Find where the given text appears and provide that cell's center as [x, y] coordinate. 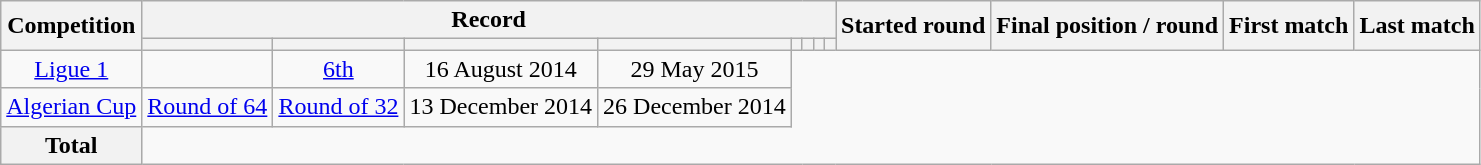
Ligue 1 [72, 69]
Algerian Cup [72, 107]
Started round [914, 26]
Competition [72, 26]
Round of 32 [338, 107]
6th [338, 69]
26 December 2014 [695, 107]
29 May 2015 [695, 69]
Round of 64 [208, 107]
Total [72, 145]
First match [1289, 26]
13 December 2014 [501, 107]
Record [489, 20]
16 August 2014 [501, 69]
Last match [1417, 26]
Final position / round [1108, 26]
